Pinpoint the cell where the given text exists, returning its [x, y] midpoint coordinate. 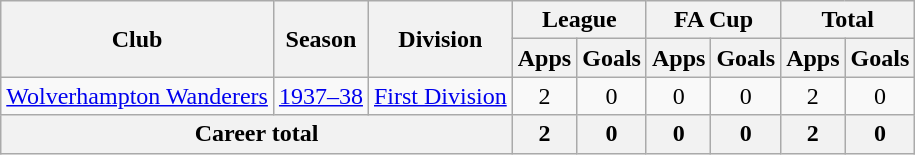
Season [320, 39]
Career total [257, 134]
1937–38 [320, 96]
First Division [440, 96]
League [579, 20]
Wolverhampton Wanderers [138, 96]
FA Cup [713, 20]
Club [138, 39]
Division [440, 39]
Total [848, 20]
